Identify which cell holds the provided text, then report its (X, Y) central coordinate. 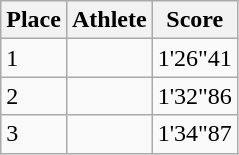
Athlete (109, 20)
1'34"87 (194, 134)
Score (194, 20)
1'32"86 (194, 96)
3 (34, 134)
1 (34, 58)
1'26"41 (194, 58)
2 (34, 96)
Place (34, 20)
